Determine the [X, Y] coordinate at the center of the cell enclosing the given text.  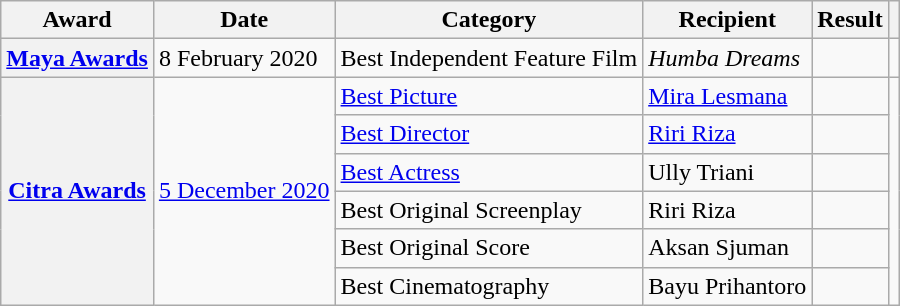
Best Independent Feature Film [489, 58]
Best Cinematography [489, 286]
Best Actress [489, 172]
Best Picture [489, 96]
Category [489, 20]
8 February 2020 [244, 58]
Award [78, 20]
Bayu Prihantoro [728, 286]
5 December 2020 [244, 191]
Aksan Sjuman [728, 248]
Ully Triani [728, 172]
Best Original Screenplay [489, 210]
Date [244, 20]
Recipient [728, 20]
Maya Awards [78, 58]
Humba Dreams [728, 58]
Best Original Score [489, 248]
Best Director [489, 134]
Mira Lesmana [728, 96]
Citra Awards [78, 191]
Result [850, 20]
